Identify which cell holds the provided text, then report its (X, Y) central coordinate. 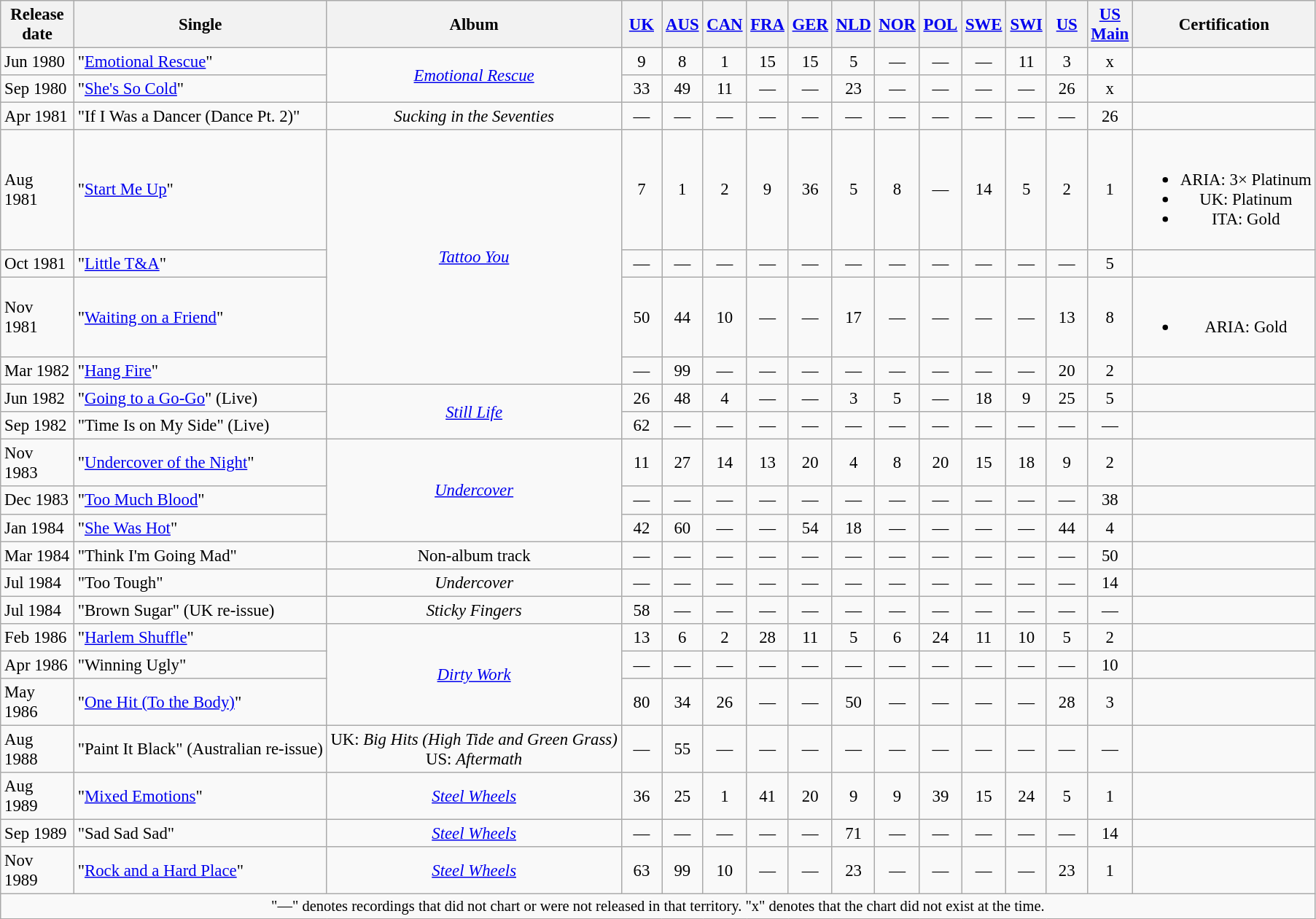
Tattoo You (474, 257)
US (1067, 25)
Sticky Fingers (474, 610)
POL (941, 25)
Dec 1983 (38, 501)
USMain (1110, 25)
Sep 1989 (38, 834)
Nov 1989 (38, 870)
63 (642, 870)
AUS (682, 25)
"She Was Hot" (200, 528)
Sep 1980 (38, 89)
Album (474, 25)
Single (200, 25)
"Harlem Shuffle" (200, 638)
"Little T&A" (200, 263)
34 (682, 703)
54 (810, 528)
"Waiting on a Friend" (200, 317)
"Time Is on My Side" (Live) (200, 426)
"Paint It Black" (Australian re-issue) (200, 749)
"One Hit (To the Body)" (200, 703)
May 1986 (38, 703)
"Sad Sad Sad" (200, 834)
Apr 1981 (38, 117)
Certification (1225, 25)
"Too Much Blood" (200, 501)
62 (642, 426)
Jun 1980 (38, 62)
39 (941, 796)
UK: Big Hits (High Tide and Green Grass)US: Aftermath (474, 749)
58 (642, 610)
"—" denotes recordings that did not chart or were not released in that territory. "x" denotes that the chart did not exist at the time. (658, 907)
"Winning Ugly" (200, 665)
Apr 1986 (38, 665)
Feb 1986 (38, 638)
FRA (767, 25)
Mar 1982 (38, 371)
27 (682, 464)
"If I Was a Dancer (Dance Pt. 2)" (200, 117)
Release date (38, 25)
Jan 1984 (38, 528)
Mar 1984 (38, 555)
Jun 1982 (38, 399)
71 (853, 834)
SWE (984, 25)
Aug 1981 (38, 189)
42 (642, 528)
7 (642, 189)
SWI (1027, 25)
"Too Tough" (200, 582)
38 (1110, 501)
Sucking in the Seventies (474, 117)
"Undercover of the Night" (200, 464)
41 (767, 796)
Sep 1982 (38, 426)
"Think I'm Going Mad" (200, 555)
UK (642, 25)
17 (853, 317)
ARIA: Gold (1225, 317)
49 (682, 89)
Nov 1983 (38, 464)
Oct 1981 (38, 263)
80 (642, 703)
NLD (853, 25)
"Going to a Go-Go" (Live) (200, 399)
Aug 1988 (38, 749)
48 (682, 399)
Dirty Work (474, 675)
NOR (897, 25)
ARIA: 3× PlatinumUK: PlatinumITA: Gold (1225, 189)
Emotional Rescue (474, 76)
Non-album track (474, 555)
"Start Me Up" (200, 189)
"Hang Fire" (200, 371)
Still Life (474, 412)
60 (682, 528)
55 (682, 749)
"She's So Cold" (200, 89)
CAN (725, 25)
"Emotional Rescue" (200, 62)
33 (642, 89)
Aug 1989 (38, 796)
GER (810, 25)
"Brown Sugar" (UK re-issue) (200, 610)
"Rock and a Hard Place" (200, 870)
Nov 1981 (38, 317)
"Mixed Emotions" (200, 796)
